Provide the [x, y] coordinate of the cell's center where the given text is located.  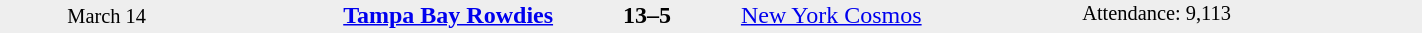
New York Cosmos [910, 15]
Tampa Bay Rowdies [384, 15]
Attendance: 9,113 [1252, 16]
13–5 [648, 15]
March 14 [106, 16]
